Pinpoint the cell where the given text exists, returning its (X, Y) midpoint coordinate. 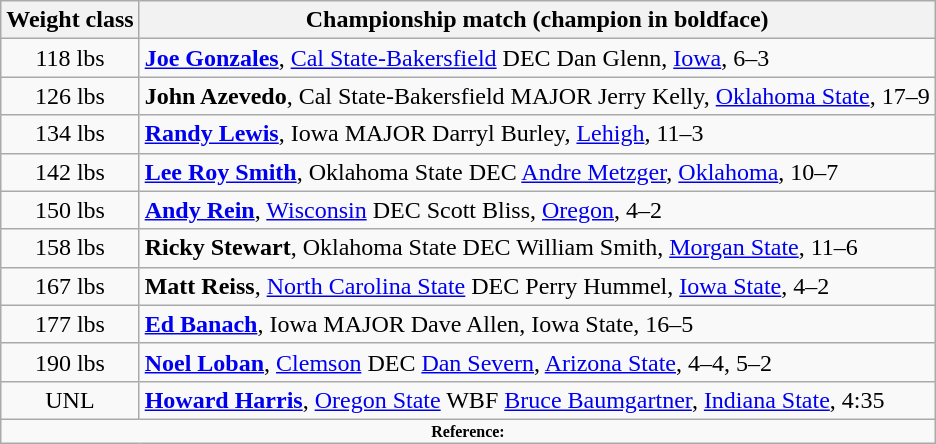
Joe Gonzales, Cal State-Bakersfield DEC Dan Glenn, Iowa, 6–3 (537, 58)
190 lbs (70, 362)
150 lbs (70, 210)
158 lbs (70, 248)
Reference: (468, 431)
Ricky Stewart, Oklahoma State DEC William Smith, Morgan State, 11–6 (537, 248)
Ed Banach, Iowa MAJOR Dave Allen, Iowa State, 16–5 (537, 324)
167 lbs (70, 286)
Howard Harris, Oregon State WBF Bruce Baumgartner, Indiana State, 4:35 (537, 400)
Weight class (70, 20)
134 lbs (70, 134)
Lee Roy Smith, Oklahoma State DEC Andre Metzger, Oklahoma, 10–7 (537, 172)
142 lbs (70, 172)
John Azevedo, Cal State-Bakersfield MAJOR Jerry Kelly, Oklahoma State, 17–9 (537, 96)
Noel Loban, Clemson DEC Dan Severn, Arizona State, 4–4, 5–2 (537, 362)
Matt Reiss, North Carolina State DEC Perry Hummel, Iowa State, 4–2 (537, 286)
126 lbs (70, 96)
UNL (70, 400)
Randy Lewis, Iowa MAJOR Darryl Burley, Lehigh, 11–3 (537, 134)
Championship match (champion in boldface) (537, 20)
177 lbs (70, 324)
118 lbs (70, 58)
Andy Rein, Wisconsin DEC Scott Bliss, Oregon, 4–2 (537, 210)
